Identify which cell holds the provided text, then report its (X, Y) central coordinate. 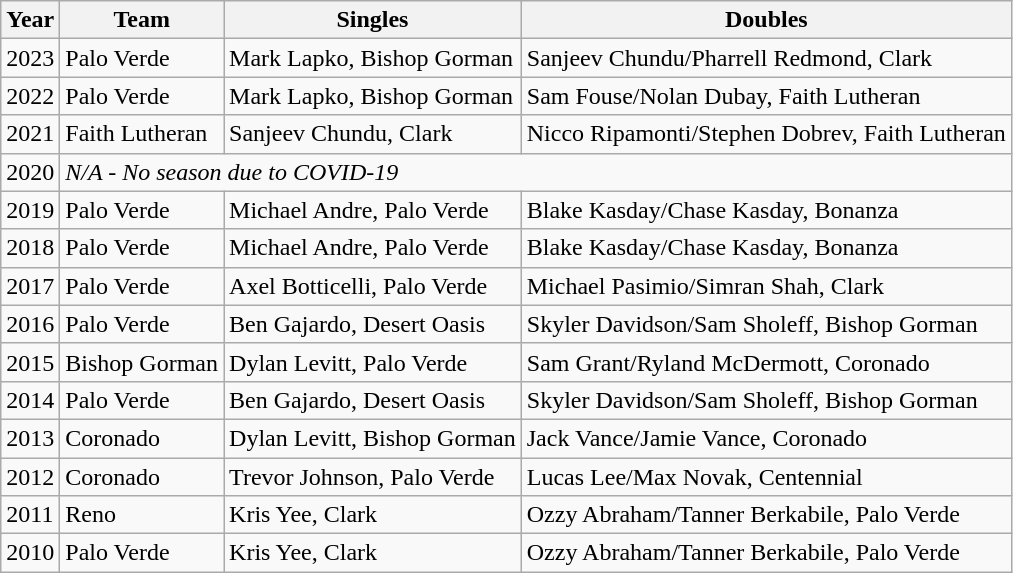
Jack Vance/Jamie Vance, Coronado (766, 438)
Team (142, 20)
2011 (30, 515)
Dylan Levitt, Palo Verde (373, 362)
Doubles (766, 20)
N/A - No season due to COVID-19 (536, 172)
Reno (142, 515)
Faith Lutheran (142, 134)
2013 (30, 438)
Axel Botticelli, Palo Verde (373, 286)
2020 (30, 172)
Nicco Ripamonti/Stephen Dobrev, Faith Lutheran (766, 134)
2021 (30, 134)
2019 (30, 210)
2015 (30, 362)
2016 (30, 324)
2010 (30, 553)
Dylan Levitt, Bishop Gorman (373, 438)
Lucas Lee/Max Novak, Centennial (766, 477)
Sanjeev Chundu, Clark (373, 134)
Michael Pasimio/Simran Shah, Clark (766, 286)
Year (30, 20)
Sanjeev Chundu/Pharrell Redmond, Clark (766, 58)
Sam Fouse/Nolan Dubay, Faith Lutheran (766, 96)
Trevor Johnson, Palo Verde (373, 477)
2023 (30, 58)
2012 (30, 477)
2014 (30, 400)
2022 (30, 96)
2018 (30, 248)
Sam Grant/Ryland McDermott, Coronado (766, 362)
2017 (30, 286)
Singles (373, 20)
Bishop Gorman (142, 362)
